Search for the cell housing the specified text and yield its (X, Y) center coordinate. 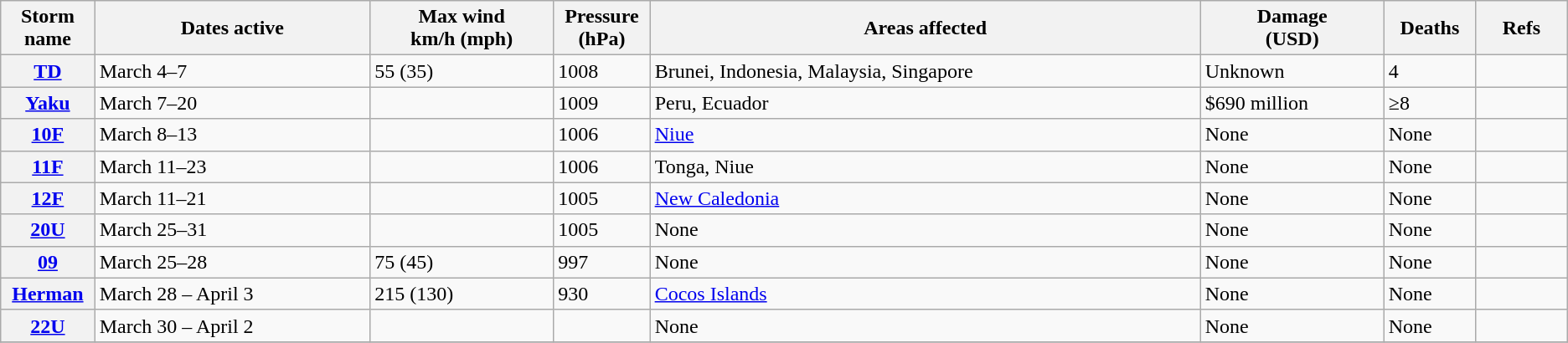
4 (1430, 71)
215 (130) (462, 294)
New Caledonia (925, 198)
Refs (1522, 28)
Damage(USD) (1292, 28)
$690 million (1292, 103)
Herman (48, 294)
20U (48, 230)
Storm name (48, 28)
March 4–7 (233, 71)
≥8 (1430, 103)
11F (48, 166)
March 8–13 (233, 135)
March 25–28 (233, 262)
Cocos Islands (925, 294)
12F (48, 198)
Niue (925, 135)
1009 (601, 103)
Areas affected (925, 28)
March 7–20 (233, 103)
10F (48, 135)
Dates active (233, 28)
Yaku (48, 103)
Unknown (1292, 71)
930 (601, 294)
Max windkm/h (mph) (462, 28)
Brunei, Indonesia, Malaysia, Singapore (925, 71)
March 28 – April 3 (233, 294)
March 25–31 (233, 230)
22U (48, 325)
09 (48, 262)
March 11–23 (233, 166)
TD (48, 71)
1008 (601, 71)
Pressure(hPa) (601, 28)
Peru, Ecuador (925, 103)
Tonga, Niue (925, 166)
March 11–21 (233, 198)
55 (35) (462, 71)
Deaths (1430, 28)
March 30 – April 2 (233, 325)
75 (45) (462, 262)
997 (601, 262)
